Provide the [x, y] coordinate of the cell's center where the given text is located.  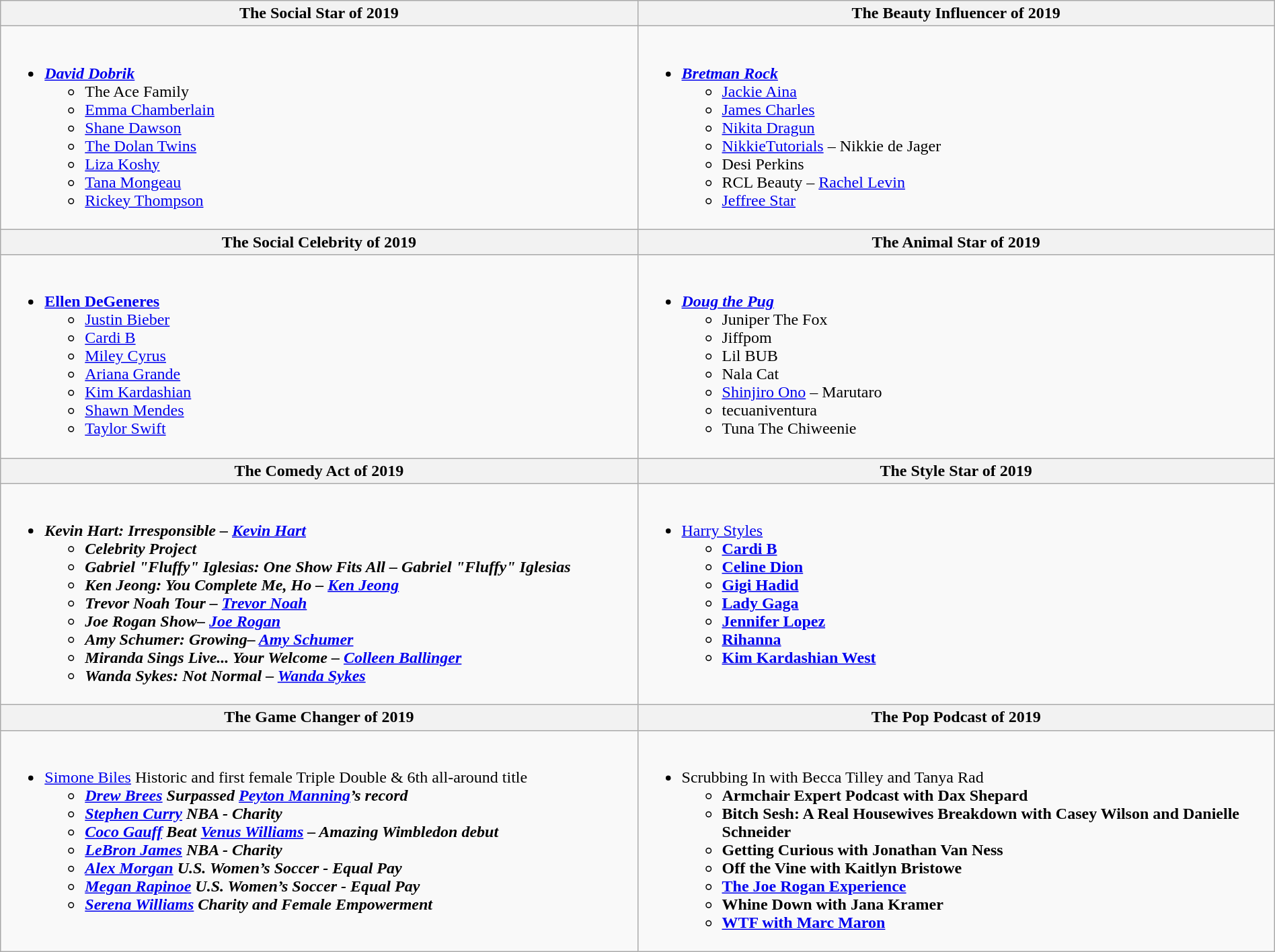
David DobrikThe Ace FamilyEmma ChamberlainShane DawsonThe Dolan TwinsLiza KoshyTana MongeauRickey Thompson [319, 128]
The Game Changer of 2019 [319, 717]
The Pop Podcast of 2019 [956, 717]
The Comedy Act of 2019 [319, 471]
Doug the PugJuniper The FoxJiffpomLil BUBNala CatShinjiro Ono – MarutarotecuaniventuraTuna The Chiweenie [956, 356]
The Style Star of 2019 [956, 471]
Bretman RockJackie AinaJames CharlesNikita DragunNikkieTutorials – Nikkie de JagerDesi PerkinsRCL Beauty – Rachel LevinJeffree Star [956, 128]
Harry StylesCardi BCeline DionGigi HadidLady GagaJennifer LopezRihannaKim Kardashian West [956, 594]
The Beauty Influencer of 2019 [956, 13]
Ellen DeGeneresJustin BieberCardi BMiley CyrusAriana GrandeKim KardashianShawn MendesTaylor Swift [319, 356]
The Social Celebrity of 2019 [319, 242]
The Social Star of 2019 [319, 13]
The Animal Star of 2019 [956, 242]
